Extract the (X, Y) coordinate from the center of the cell holding the provided text.  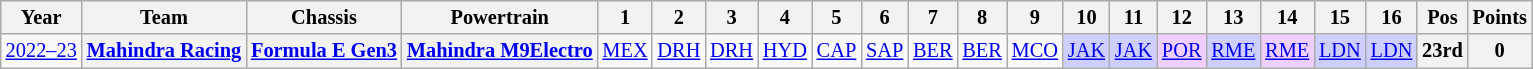
Pos (1442, 17)
11 (1134, 17)
Mahindra Racing (164, 51)
13 (1233, 17)
Team (164, 17)
POR (1182, 51)
HYD (785, 51)
1 (624, 17)
14 (1287, 17)
23rd (1442, 51)
15 (1340, 17)
4 (785, 17)
2 (678, 17)
8 (982, 17)
12 (1182, 17)
16 (1392, 17)
5 (836, 17)
Powertrain (500, 17)
3 (732, 17)
Mahindra M9Electro (500, 51)
7 (932, 17)
10 (1086, 17)
6 (884, 17)
0 (1500, 51)
Year (42, 17)
Formula E Gen3 (324, 51)
9 (1035, 17)
CAP (836, 51)
MCO (1035, 51)
Chassis (324, 17)
2022–23 (42, 51)
Points (1500, 17)
MEX (624, 51)
SAP (884, 51)
